Determine the [X, Y] coordinate at the center of the cell enclosing the given text.  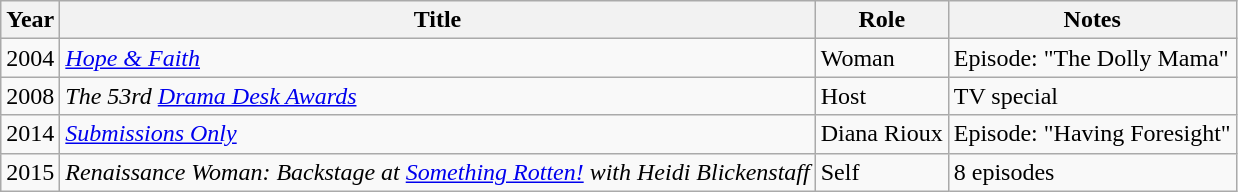
Submissions Only [438, 134]
Title [438, 20]
Notes [1092, 20]
2015 [30, 172]
Role [882, 20]
2014 [30, 134]
Year [30, 20]
The 53rd Drama Desk Awards [438, 96]
Hope & Faith [438, 58]
Renaissance Woman: Backstage at Something Rotten! with Heidi Blickenstaff [438, 172]
Episode: "The Dolly Mama" [1092, 58]
Woman [882, 58]
Host [882, 96]
2008 [30, 96]
TV special [1092, 96]
Episode: "Having Foresight" [1092, 134]
2004 [30, 58]
Self [882, 172]
Diana Rioux [882, 134]
8 episodes [1092, 172]
